Determine the [x, y] coordinate at the center of the cell enclosing the given text.  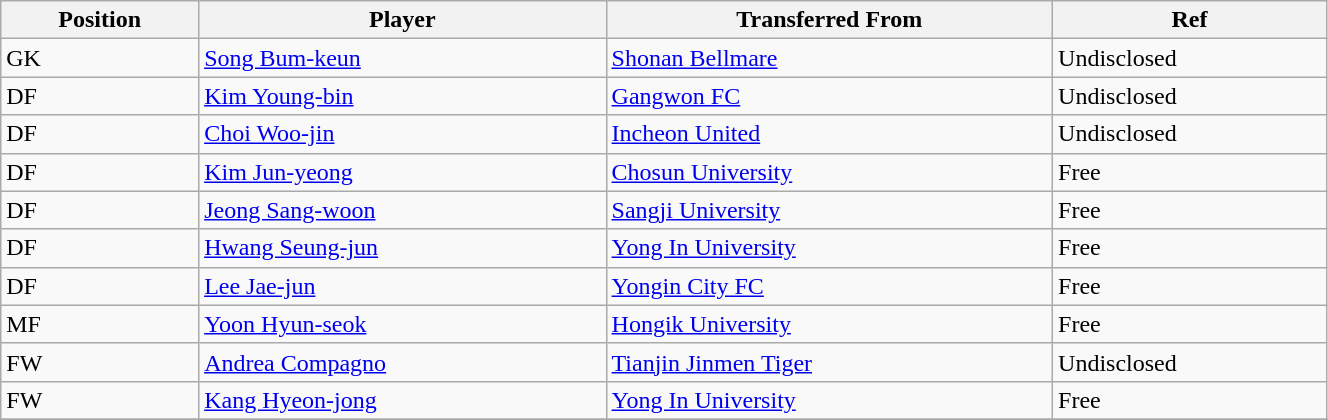
Gangwon FC [830, 96]
Hwang Seung-jun [402, 248]
Player [402, 20]
GK [100, 58]
Song Bum-keun [402, 58]
Shonan Bellmare [830, 58]
Tianjin Jinmen Tiger [830, 362]
MF [100, 324]
Yoon Hyun-seok [402, 324]
Hongik University [830, 324]
Sangji University [830, 210]
Chosun University [830, 172]
Yongin City FC [830, 286]
Andrea Compagno [402, 362]
Kim Young-bin [402, 96]
Position [100, 20]
Kang Hyeon-jong [402, 400]
Incheon United [830, 134]
Kim Jun-yeong [402, 172]
Ref [1190, 20]
Jeong Sang-woon [402, 210]
Transferred From [830, 20]
Lee Jae-jun [402, 286]
Choi Woo-jin [402, 134]
